Extract the (X, Y) coordinate from the center of the cell holding the provided text.  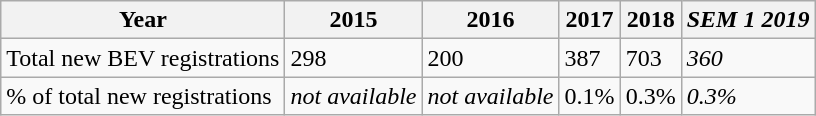
200 (490, 58)
703 (650, 58)
2017 (590, 20)
298 (354, 58)
% of total new registrations (143, 96)
2018 (650, 20)
0.1% (590, 96)
Total new BEV registrations (143, 58)
SEM 1 2019 (748, 20)
Year (143, 20)
387 (590, 58)
2015 (354, 20)
2016 (490, 20)
360 (748, 58)
